Search for the cell housing the specified text and yield its [x, y] center coordinate. 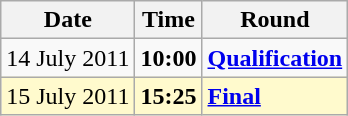
Date [68, 20]
Round [275, 20]
14 July 2011 [68, 58]
15 July 2011 [68, 96]
Time [168, 20]
Qualification [275, 58]
10:00 [168, 58]
Final [275, 96]
15:25 [168, 96]
